Identify which cell holds the provided text, then report its (X, Y) central coordinate. 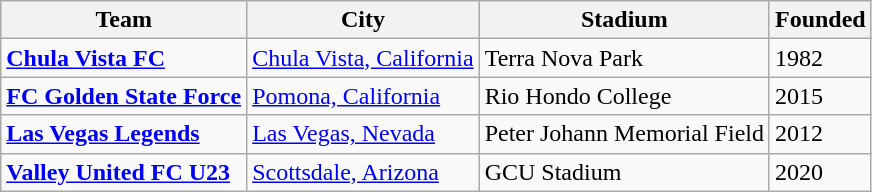
Team (124, 20)
Pomona, California (363, 96)
Las Vegas Legends (124, 134)
FC Golden State Force (124, 96)
2015 (820, 96)
Founded (820, 20)
Terra Nova Park (624, 58)
Rio Hondo College (624, 96)
2012 (820, 134)
1982 (820, 58)
Las Vegas, Nevada (363, 134)
Scottsdale, Arizona (363, 172)
Peter Johann Memorial Field (624, 134)
2020 (820, 172)
Chula Vista, California (363, 58)
City (363, 20)
Valley United FC U23 (124, 172)
Chula Vista FC (124, 58)
GCU Stadium (624, 172)
Stadium (624, 20)
